Extract the [x, y] coordinate from the center of the cell holding the provided text.  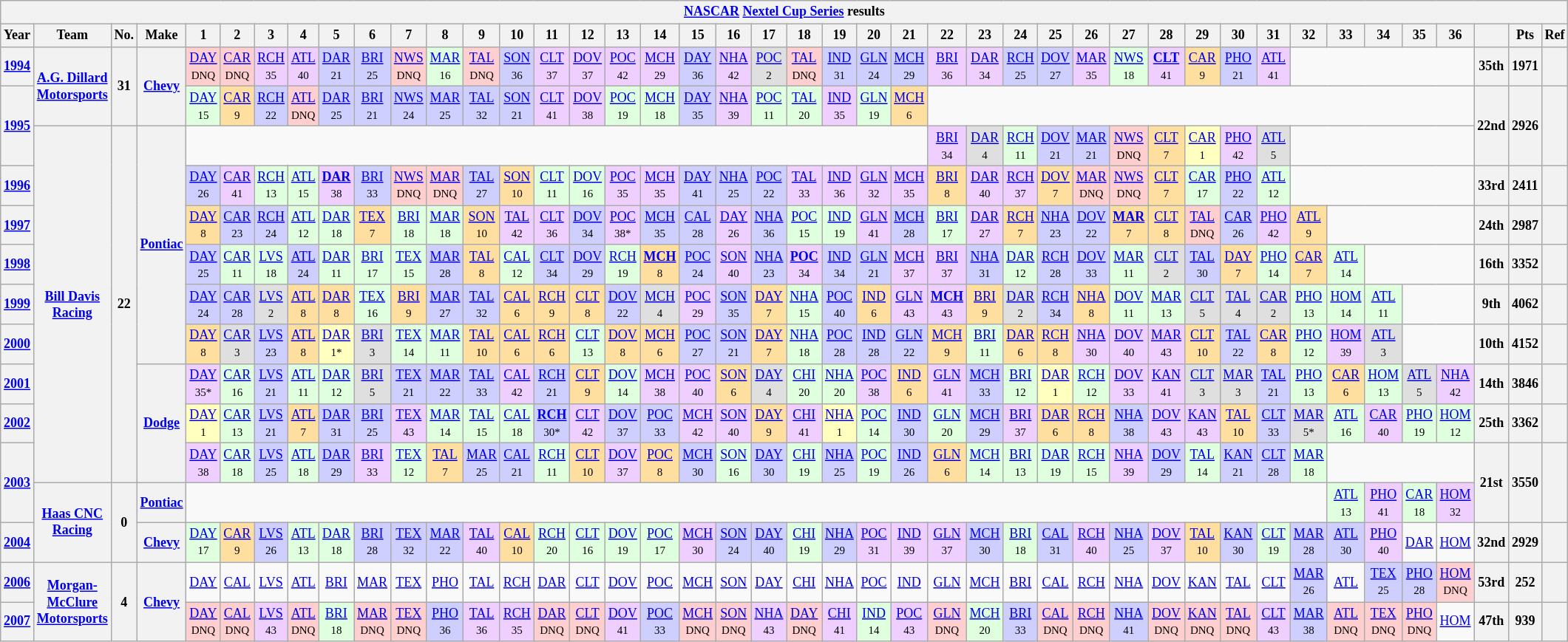
CAR28 [237, 304]
DAY24 [203, 304]
NHA43 [769, 621]
CARDNQ [237, 66]
IND35 [840, 106]
21st [1492, 483]
LVS18 [271, 264]
LVS26 [271, 542]
PHO14 [1274, 264]
GLN21 [874, 264]
TEX25 [1384, 582]
53rd [1492, 582]
SONDNQ [734, 621]
KANDNQ [1202, 621]
Haas CNC Racing [72, 522]
POC31 [874, 542]
KAN43 [1202, 423]
CAR7 [1309, 264]
3362 [1526, 423]
BRI36 [948, 66]
26 [1091, 35]
RCH28 [1056, 264]
CLT9 [588, 383]
NHA31 [985, 264]
ATL41 [1274, 66]
21 [909, 35]
MAR43 [1167, 344]
PHO [445, 582]
IND36 [840, 185]
2411 [1526, 185]
RCHDNQ [1091, 621]
IND31 [840, 66]
CAR13 [237, 423]
MCH33 [985, 383]
Bill Davis Racing [72, 304]
DAY1 [203, 423]
BRI28 [373, 542]
PHO28 [1419, 582]
CLT28 [1274, 463]
DOVDNQ [1167, 621]
1995 [18, 126]
1994 [18, 66]
POC22 [769, 185]
IND30 [909, 423]
9th [1492, 304]
KAN21 [1238, 463]
IND [909, 582]
RCH19 [623, 264]
POC24 [698, 264]
CAL31 [1056, 542]
NHA8 [1091, 304]
TEX43 [408, 423]
DAR1 [1056, 383]
NHA38 [1129, 423]
CAL18 [517, 423]
CLT11 [551, 185]
SON6 [734, 383]
CLT33 [1274, 423]
RCH21 [551, 383]
POC29 [698, 304]
15 [698, 35]
29 [1202, 35]
CAR17 [1202, 185]
DAY40 [769, 542]
MCH38 [659, 383]
LVS25 [271, 463]
14th [1492, 383]
BRI11 [985, 344]
HOMDNQ [1455, 582]
No. [124, 35]
MCH28 [909, 225]
3846 [1526, 383]
MAR35 [1091, 66]
4152 [1526, 344]
CAR40 [1384, 423]
MAR16 [445, 66]
MCH14 [985, 463]
19 [840, 35]
ATL15 [303, 185]
POC28 [840, 344]
10 [517, 35]
GLN6 [948, 463]
TEX16 [373, 304]
23 [985, 35]
Year [18, 35]
NHA1 [840, 423]
32 [1309, 35]
1996 [18, 185]
MAR7 [1129, 225]
TEX7 [373, 225]
RCH12 [1091, 383]
6 [373, 35]
MCH9 [948, 344]
CLT13 [588, 344]
RCH22 [271, 106]
DOV34 [588, 225]
CAR6 [1345, 383]
RCH40 [1091, 542]
CAR1 [1202, 146]
DAR31 [336, 423]
Pts [1526, 35]
NHA20 [840, 383]
DOV27 [1056, 66]
22nd [1492, 126]
MCH20 [985, 621]
TEX21 [408, 383]
SON36 [517, 66]
DAR11 [336, 264]
CHI20 [804, 383]
CLT16 [588, 542]
33 [1345, 35]
PHO19 [1419, 423]
DAY35* [203, 383]
24th [1492, 225]
DAY9 [769, 423]
12 [588, 35]
TEX14 [408, 344]
HOM32 [1455, 502]
POC34 [804, 264]
2987 [1526, 225]
TAL14 [1202, 463]
MCH8 [659, 264]
CAR26 [1238, 225]
A.G. Dillard Motorsports [72, 86]
2 [237, 35]
DAY25 [203, 264]
RCH15 [1091, 463]
CLT5 [1202, 304]
TAL40 [482, 542]
2926 [1526, 126]
Dodge [161, 423]
DAY17 [203, 542]
POC43 [909, 621]
1 [203, 35]
DOV14 [623, 383]
11 [551, 35]
4062 [1526, 304]
RCH30* [551, 423]
MCH43 [948, 304]
32nd [1492, 542]
SON [734, 582]
GLN22 [909, 344]
NASCAR Nextel Cup Series results [784, 12]
3 [271, 35]
BRI21 [373, 106]
3352 [1526, 264]
DOV38 [588, 106]
MAR14 [445, 423]
47th [1492, 621]
DAY30 [769, 463]
RCH34 [1056, 304]
DAR1* [336, 344]
33rd [1492, 185]
DOV16 [588, 185]
13 [623, 35]
NHA36 [769, 225]
DOV40 [1129, 344]
CAL42 [517, 383]
24 [1020, 35]
DAR19 [1056, 463]
2007 [18, 621]
DOV21 [1056, 146]
CLT42 [588, 423]
ATL40 [303, 66]
DAR27 [985, 225]
BRI3 [373, 344]
POC35 [623, 185]
ATL16 [1345, 423]
POC14 [874, 423]
POC38* [623, 225]
RCH9 [551, 304]
DAY4 [769, 383]
BRI13 [1020, 463]
BRI12 [1020, 383]
DAR40 [985, 185]
ATL9 [1309, 225]
TAL15 [482, 423]
POC17 [659, 542]
36 [1455, 35]
MAR [373, 582]
CAL21 [517, 463]
HOM39 [1345, 344]
IND28 [874, 344]
RCH13 [271, 185]
HOM12 [1455, 423]
CLT37 [551, 66]
SON24 [734, 542]
POC42 [623, 66]
BRI34 [948, 146]
MCH18 [659, 106]
1998 [18, 264]
DAY41 [698, 185]
KAN [1202, 582]
NWS18 [1129, 66]
NHA41 [1129, 621]
CLT43 [1274, 621]
TEX12 [408, 463]
PHO22 [1238, 185]
2002 [18, 423]
2003 [18, 483]
RCH25 [1020, 66]
25 [1056, 35]
1999 [18, 304]
DAR8 [336, 304]
RCH20 [551, 542]
DOV7 [1056, 185]
CAL28 [698, 225]
GLN19 [874, 106]
7 [408, 35]
MAR13 [1167, 304]
2000 [18, 344]
MAR3 [1238, 383]
2001 [18, 383]
TAL20 [804, 106]
MCH4 [659, 304]
CAR23 [237, 225]
CLT2 [1167, 264]
TAL8 [482, 264]
MCH42 [698, 423]
30 [1238, 35]
HOM13 [1384, 383]
MAR38 [1309, 621]
PHO36 [445, 621]
ATL14 [1345, 264]
ATL7 [303, 423]
MAR27 [445, 304]
NWS24 [408, 106]
2004 [18, 542]
LVS2 [271, 304]
IND14 [874, 621]
PHO21 [1238, 66]
35 [1419, 35]
GLN37 [948, 542]
IND39 [909, 542]
MAR26 [1309, 582]
17 [769, 35]
DOV41 [623, 621]
2006 [18, 582]
POC38 [874, 383]
RCH6 [551, 344]
TAL22 [1238, 344]
CHI [804, 582]
GLN [948, 582]
ATL24 [303, 264]
ATL3 [1384, 344]
NHA15 [804, 304]
POC11 [769, 106]
SON35 [734, 304]
BRI8 [948, 185]
DOV43 [1167, 423]
RCH24 [271, 225]
DAR21 [336, 66]
KAN41 [1167, 383]
NHA29 [840, 542]
Morgan-McClure Motorsports [72, 601]
TAL4 [1238, 304]
POC27 [698, 344]
0 [124, 522]
9 [482, 35]
CAR3 [237, 344]
1971 [1526, 66]
CLT36 [551, 225]
RCH37 [1020, 185]
34 [1384, 35]
MCH37 [909, 264]
TEX [408, 582]
Make [161, 35]
DAY15 [203, 106]
LVS43 [271, 621]
16th [1492, 264]
MAR21 [1091, 146]
TAL7 [445, 463]
DAR29 [336, 463]
IND26 [909, 463]
ATL30 [1345, 542]
GLNDNQ [948, 621]
25th [1492, 423]
RCH7 [1020, 225]
LVS [271, 582]
POC2 [769, 66]
TAL27 [482, 185]
16 [734, 35]
CAR8 [1274, 344]
IND34 [840, 264]
DAR25 [336, 106]
TEX32 [408, 542]
GLN32 [874, 185]
DAY38 [203, 463]
Ref [1555, 35]
POC15 [804, 225]
18 [804, 35]
2929 [1526, 542]
8 [445, 35]
GLN43 [909, 304]
PHODNQ [1419, 621]
PHO40 [1384, 542]
CAR11 [237, 264]
TAL30 [1202, 264]
20 [874, 35]
CAL10 [517, 542]
DOV19 [623, 542]
HOM14 [1345, 304]
GLN20 [948, 423]
DAR34 [985, 66]
DAR38 [336, 185]
MAR5* [1309, 423]
CAR2 [1274, 304]
TAL21 [1274, 383]
IND19 [840, 225]
BRI5 [373, 383]
TEX15 [408, 264]
NHA18 [804, 344]
KAN30 [1238, 542]
14 [659, 35]
CLT19 [1274, 542]
MCHDNQ [698, 621]
10th [1492, 344]
CAR16 [237, 383]
CLT3 [1202, 383]
CLTDNQ [588, 621]
PHO41 [1384, 502]
Team [72, 35]
DAY36 [698, 66]
TAL42 [517, 225]
TAL36 [482, 621]
DAR2 [1020, 304]
ATL18 [303, 463]
252 [1526, 582]
DOV11 [1129, 304]
CAL12 [517, 264]
SON16 [734, 463]
5 [336, 35]
27 [1129, 35]
28 [1167, 35]
LVS23 [271, 344]
939 [1526, 621]
35th [1492, 66]
POC8 [659, 463]
PHO12 [1309, 344]
1997 [18, 225]
DARDNQ [551, 621]
GLN24 [874, 66]
DOV8 [623, 344]
CLT34 [551, 264]
NHA30 [1091, 344]
CAR41 [237, 185]
DAY35 [698, 106]
3550 [1526, 483]
DAR4 [985, 146]
